Identify which cell holds the provided text, then report its (x, y) central coordinate. 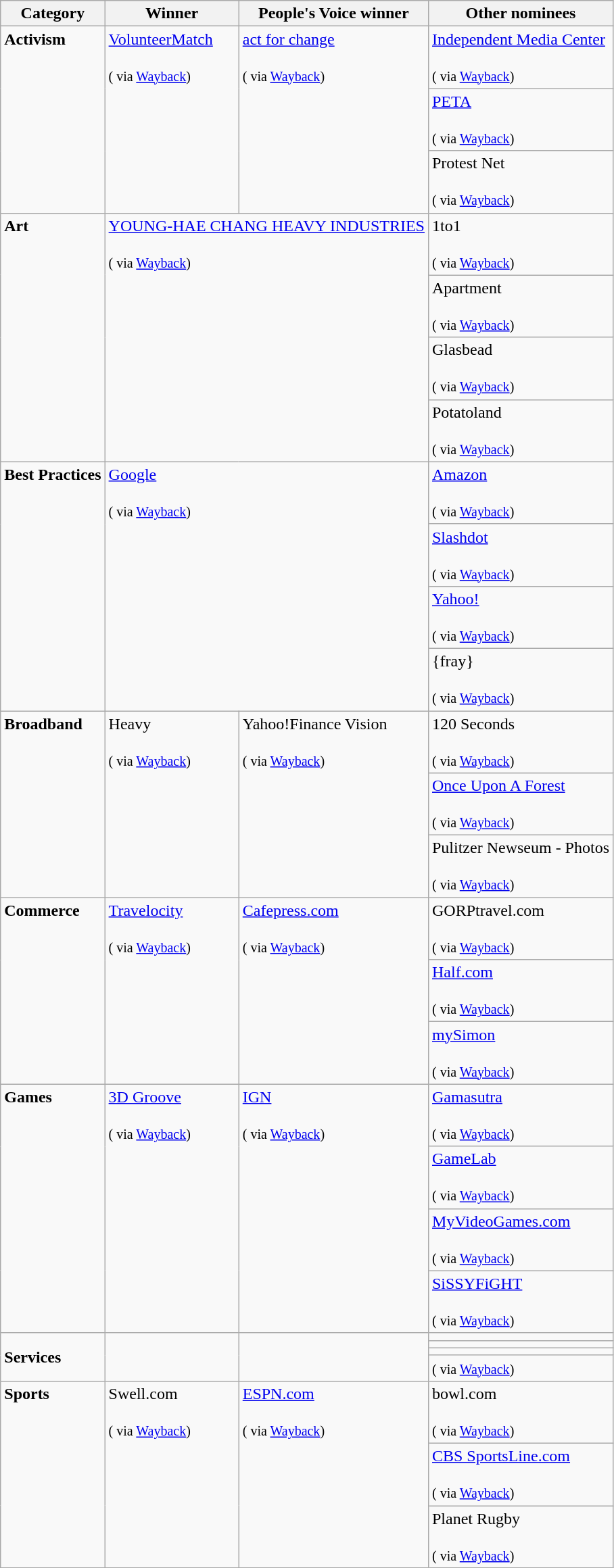
Winner (172, 14)
People's Voice winner (333, 14)
ESPN.com( via Wayback) (333, 1474)
Other nominees (521, 14)
{fray}( via Wayback) (521, 679)
Amazon( via Wayback) (521, 493)
PETA( via Wayback) (521, 120)
Planet Rugby( via Wayback) (521, 1537)
Protest Net( via Wayback) (521, 182)
3D Groove( via Wayback) (172, 1208)
Slashdot( via Wayback) (521, 555)
CBS SportsLine.com( via Wayback) (521, 1474)
Broadband (53, 804)
Glasbead( via Wayback) (521, 368)
Yahoo!( via Wayback) (521, 617)
Pulitzer Newseum - Photos( via Wayback) (521, 866)
mySimon( via Wayback) (521, 1053)
GameLab( via Wayback) (521, 1177)
( via Wayback) (521, 1368)
Once Upon A Forest( via Wayback) (521, 804)
Heavy( via Wayback) (172, 804)
Activism (53, 120)
120 Seconds( via Wayback) (521, 742)
Potatoland( via Wayback) (521, 431)
MyVideoGames.com( via Wayback) (521, 1240)
Google( via Wayback) (266, 586)
IGN( via Wayback) (333, 1208)
VolunteerMatch( via Wayback) (172, 120)
bowl.com( via Wayback) (521, 1412)
Games (53, 1208)
Sports (53, 1474)
Yahoo!Finance Vision( via Wayback) (333, 804)
1to1( via Wayback) (521, 244)
YOUNG-HAE CHANG HEAVY INDUSTRIES( via Wayback) (266, 337)
Art (53, 337)
Travelocity( via Wayback) (172, 991)
GORPtravel.com( via Wayback) (521, 929)
act for change( via Wayback) (333, 120)
Half.com( via Wayback) (521, 991)
Commerce (53, 991)
Gamasutra( via Wayback) (521, 1115)
SiSSYFiGHT( via Wayback) (521, 1302)
Apartment( via Wayback) (521, 306)
Best Practices (53, 586)
Services (53, 1357)
Independent Media Center( via Wayback) (521, 57)
Cafepress.com( via Wayback) (333, 991)
Swell.com( via Wayback) (172, 1474)
Category (53, 14)
